Detect which cell encompasses the target text, then output its (x, y) center coordinate. 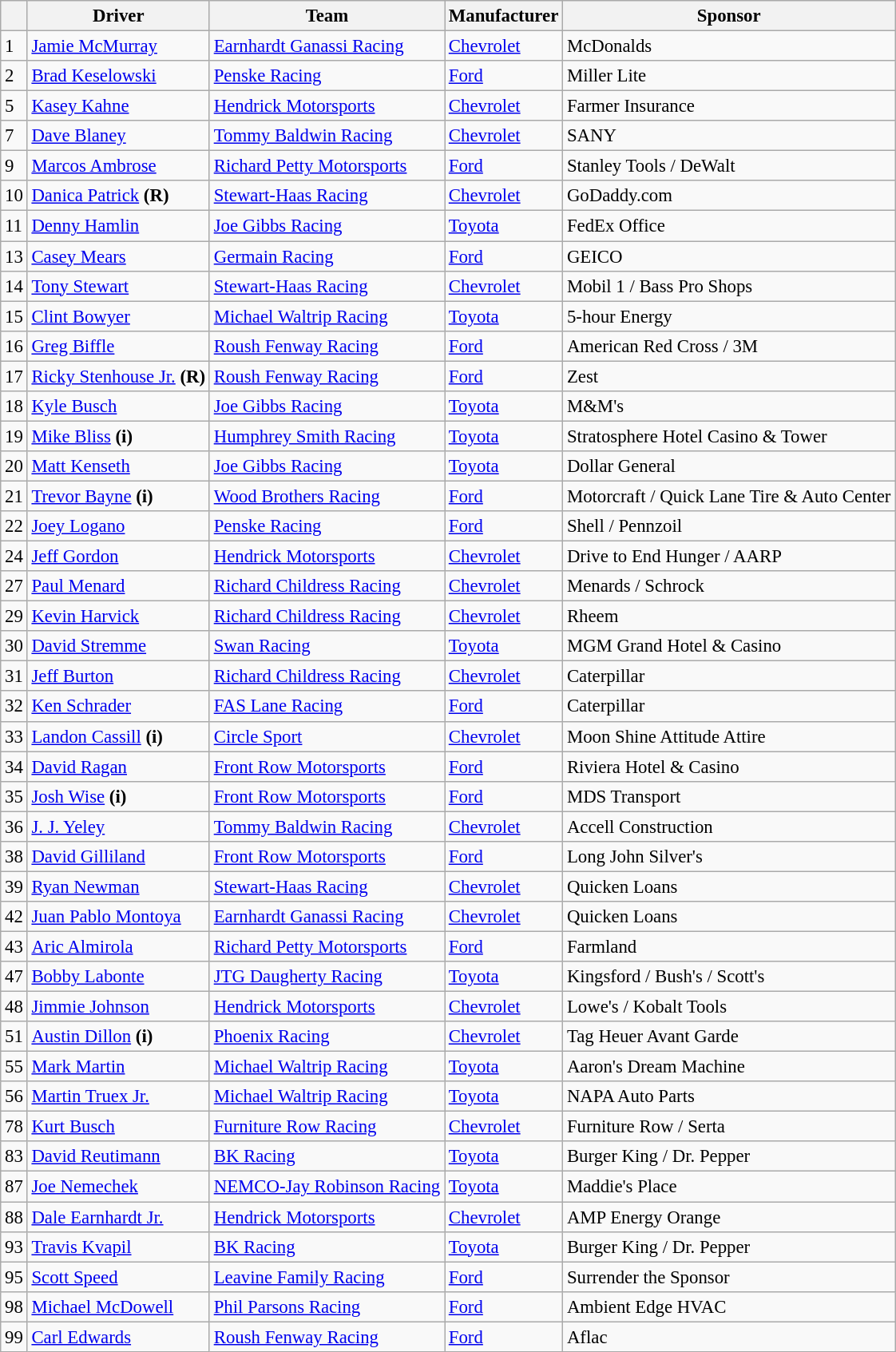
FAS Lane Racing (327, 707)
9 (14, 166)
Aric Almirola (118, 946)
AMP Energy Orange (729, 1217)
27 (14, 586)
Maddie's Place (729, 1187)
Ambient Edge HVAC (729, 1306)
Trevor Bayne (i) (118, 496)
Surrender the Sponsor (729, 1277)
Joey Logano (118, 526)
Moon Shine Attitude Attire (729, 736)
Furniture Row / Serta (729, 1127)
Lowe's / Kobalt Tools (729, 1007)
39 (14, 886)
95 (14, 1277)
87 (14, 1187)
GoDaddy.com (729, 196)
MDS Transport (729, 796)
Leavine Family Racing (327, 1277)
Kingsford / Bush's / Scott's (729, 977)
51 (14, 1037)
Jeff Burton (118, 676)
31 (14, 676)
GEICO (729, 256)
David Reutimann (118, 1157)
55 (14, 1067)
Jimmie Johnson (118, 1007)
Miller Lite (729, 76)
Kasey Kahne (118, 106)
Joe Nemechek (118, 1187)
Phoenix Racing (327, 1037)
Dale Earnhardt Jr. (118, 1217)
Bobby Labonte (118, 977)
93 (14, 1247)
David Stremme (118, 646)
24 (14, 557)
Michael McDowell (118, 1306)
Danica Patrick (R) (118, 196)
30 (14, 646)
Travis Kvapil (118, 1247)
Paul Menard (118, 586)
98 (14, 1306)
Motorcraft / Quick Lane Tire & Auto Center (729, 496)
Rheem (729, 617)
Marcos Ambrose (118, 166)
Greg Biffle (118, 346)
Shell / Pennzoil (729, 526)
Sponsor (729, 16)
Swan Racing (327, 646)
SANY (729, 136)
Menards / Schrock (729, 586)
FedEx Office (729, 226)
McDonalds (729, 46)
38 (14, 857)
Mobil 1 / Bass Pro Shops (729, 286)
42 (14, 917)
19 (14, 436)
NAPA Auto Parts (729, 1096)
78 (14, 1127)
Farmer Insurance (729, 106)
Juan Pablo Montoya (118, 917)
MGM Grand Hotel & Casino (729, 646)
Tag Heuer Avant Garde (729, 1037)
Team (327, 16)
5-hour Energy (729, 316)
J. J. Yeley (118, 827)
Brad Keselowski (118, 76)
Germain Racing (327, 256)
Matt Kenseth (118, 466)
16 (14, 346)
33 (14, 736)
Manufacturer (503, 16)
Phil Parsons Racing (327, 1306)
Dave Blaney (118, 136)
34 (14, 767)
29 (14, 617)
Ken Schrader (118, 707)
Clint Bowyer (118, 316)
Austin Dillon (i) (118, 1037)
Kurt Busch (118, 1127)
Jamie McMurray (118, 46)
Kyle Busch (118, 406)
Farmland (729, 946)
83 (14, 1157)
18 (14, 406)
99 (14, 1337)
Mark Martin (118, 1067)
Kevin Harvick (118, 617)
Dollar General (729, 466)
43 (14, 946)
36 (14, 827)
5 (14, 106)
17 (14, 376)
20 (14, 466)
Drive to End Hunger / AARP (729, 557)
M&M's (729, 406)
2 (14, 76)
Long John Silver's (729, 857)
Accell Construction (729, 827)
48 (14, 1007)
Circle Sport (327, 736)
Josh Wise (i) (118, 796)
Ricky Stenhouse Jr. (R) (118, 376)
Martin Truex Jr. (118, 1096)
NEMCO-Jay Robinson Racing (327, 1187)
14 (14, 286)
Humphrey Smith Racing (327, 436)
Ryan Newman (118, 886)
Jeff Gordon (118, 557)
Driver (118, 16)
Landon Cassill (i) (118, 736)
7 (14, 136)
Aflac (729, 1337)
47 (14, 977)
88 (14, 1217)
David Gilliland (118, 857)
1 (14, 46)
American Red Cross / 3M (729, 346)
Zest (729, 376)
David Ragan (118, 767)
13 (14, 256)
Carl Edwards (118, 1337)
Riviera Hotel & Casino (729, 767)
56 (14, 1096)
35 (14, 796)
Scott Speed (118, 1277)
22 (14, 526)
Tony Stewart (118, 286)
Mike Bliss (i) (118, 436)
10 (14, 196)
15 (14, 316)
JTG Daugherty Racing (327, 977)
Stratosphere Hotel Casino & Tower (729, 436)
Furniture Row Racing (327, 1127)
11 (14, 226)
Casey Mears (118, 256)
Stanley Tools / DeWalt (729, 166)
Wood Brothers Racing (327, 496)
32 (14, 707)
Denny Hamlin (118, 226)
Aaron's Dream Machine (729, 1067)
21 (14, 496)
